Scan for the cell matching the given text and deliver its [x, y] coordinate at center. 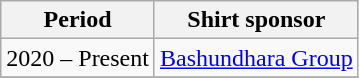
Shirt sponsor [256, 20]
Bashundhara Group [256, 58]
2020 – Present [78, 58]
Period [78, 20]
